Find where the given text appears and provide that cell's center as (X, Y) coordinate. 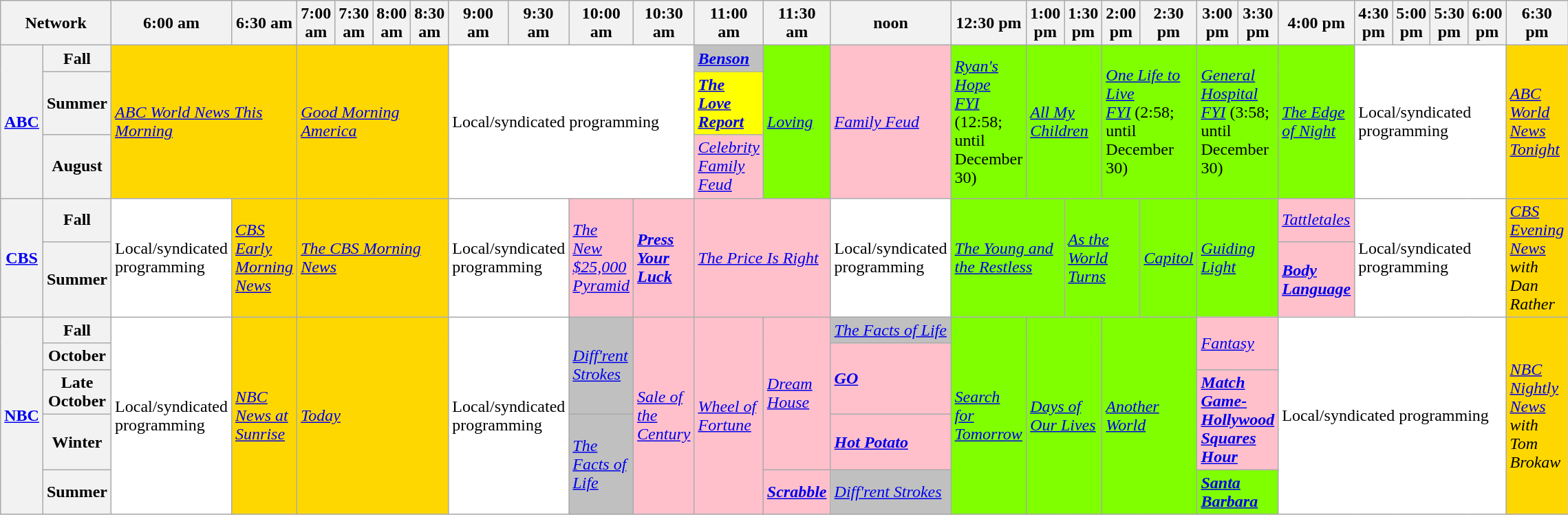
7:30 am (354, 23)
3:00 pm (1218, 23)
Another World (1150, 415)
Winter (77, 441)
11:00 am (729, 23)
1:00 pm (1046, 23)
5:00 pm (1412, 23)
ABC (22, 122)
7:00 am (316, 23)
Today (373, 415)
Wheel of Fortune (729, 415)
NBC News at Sunrise (264, 415)
noon (890, 23)
6:00 pm (1488, 23)
Celebrity Family Feud (729, 166)
5:30 pm (1449, 23)
The CBS Morning News (373, 257)
9:00 am (478, 23)
All My Children (1064, 122)
CBS Early Morning News (264, 257)
GO (890, 378)
ABC World News This Morning (204, 122)
The Price Is Right (762, 257)
Santa Barbara (1238, 492)
NBC (22, 415)
The New $25,000 Pyramid (601, 257)
Benson (729, 58)
Good Morning America (373, 122)
The Edge of Night (1317, 122)
August (77, 166)
12:30 pm (989, 23)
Guiding Light (1238, 257)
10:00 am (601, 23)
Loving (797, 122)
Days of Our Lives (1064, 415)
6:00 am (172, 23)
Sale of the Century (664, 415)
8:30 am (429, 23)
6:30 am (264, 23)
11:30 am (797, 23)
10:30 am (664, 23)
Search for Tomorrow (989, 415)
Ryan's HopeFYI (12:58; until December 30) (989, 122)
The Young and the Restless (1007, 257)
As the World Turns (1102, 257)
NBC Nightly News with Tom Brokaw (1537, 415)
1:30 pm (1083, 23)
Tattletales (1317, 220)
Body Language (1317, 279)
Late October (77, 392)
2:00 pm (1121, 23)
ABC World News Tonight (1537, 122)
Family Feud (890, 122)
Scrabble (797, 492)
Match Game-Hollywood Squares Hour (1238, 419)
Network (56, 23)
Press Your Luck (664, 257)
4:00 pm (1317, 23)
Capitol (1168, 257)
8:00 am (392, 23)
Fantasy (1238, 343)
General HospitalFYI (3:58; until December 30) (1238, 122)
9:30 am (538, 23)
3:30 pm (1258, 23)
CBS (22, 257)
October (77, 356)
One Life to LiveFYI (2:58; until December 30) (1150, 122)
6:30 pm (1537, 23)
Dream House (797, 393)
4:30 pm (1373, 23)
2:30 pm (1168, 23)
Hot Potato (890, 441)
The Love Report (729, 103)
CBS Evening News with Dan Rather (1537, 257)
